Provide the [X, Y] coordinate of the cell's center where the given text is located.  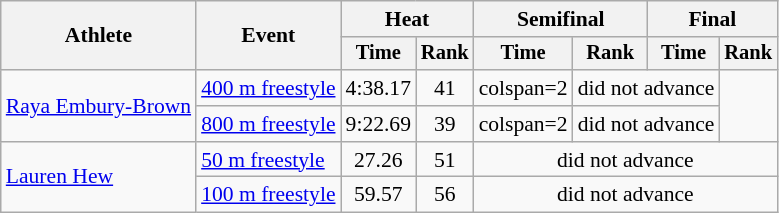
50 m freestyle [268, 160]
4:38.17 [378, 88]
100 m freestyle [268, 195]
800 m freestyle [268, 124]
Semifinal [561, 19]
Raya Embury-Brown [98, 106]
Athlete [98, 36]
41 [445, 88]
9:22.69 [378, 124]
59.57 [378, 195]
400 m freestyle [268, 88]
56 [445, 195]
Lauren Hew [98, 178]
Heat [408, 19]
51 [445, 160]
27.26 [378, 160]
Final [712, 19]
39 [445, 124]
Event [268, 36]
